Find where the given text appears and provide that cell's center as (x, y) coordinate. 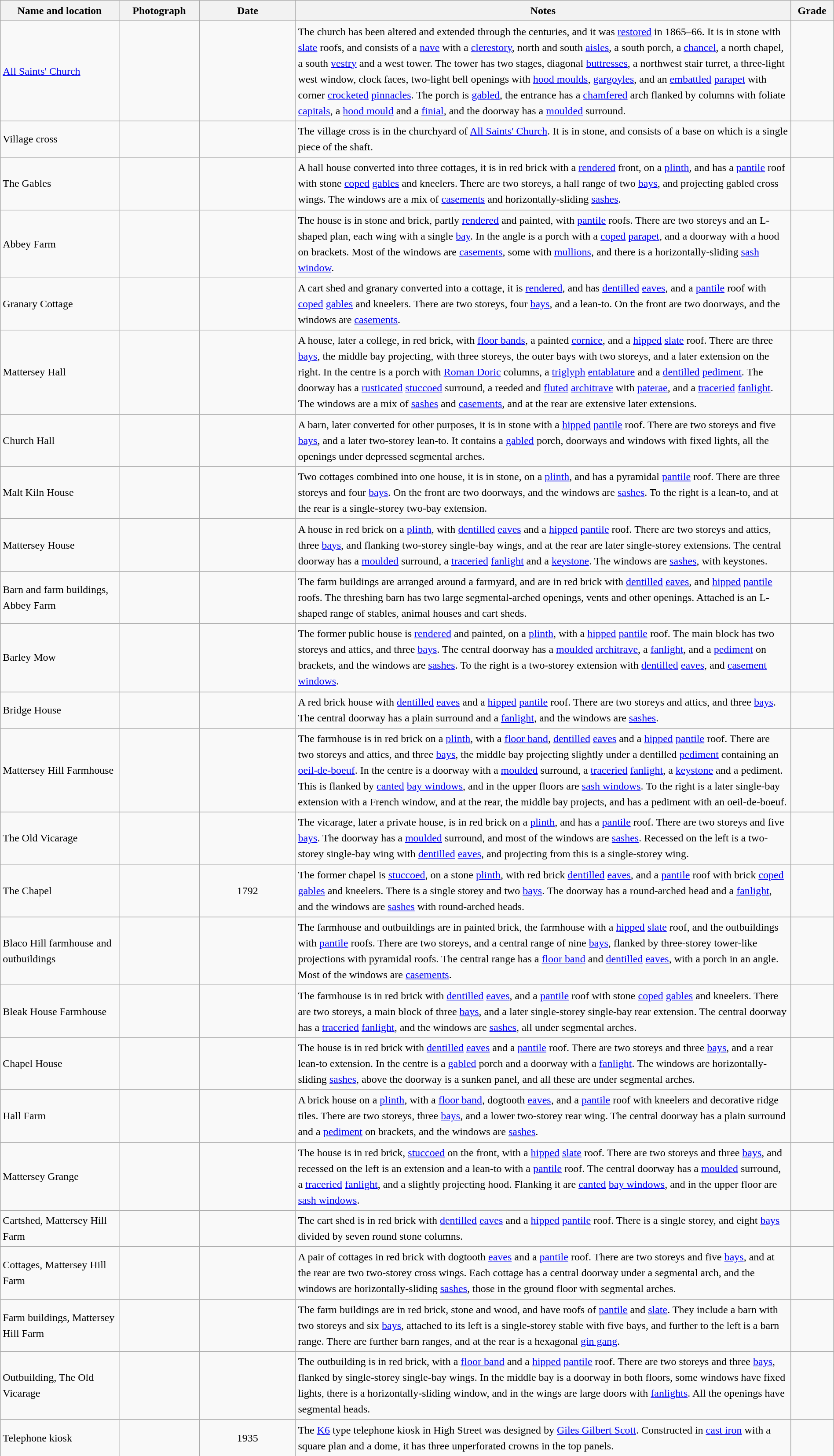
1792 (248, 891)
Date (248, 11)
Farm buildings, Mattersey Hill Farm (60, 1325)
The Chapel (60, 891)
Telephone kiosk (60, 1438)
Village cross (60, 139)
Grade (812, 11)
Photograph (159, 11)
Church Hall (60, 440)
Barn and farm buildings, Abbey Farm (60, 597)
Mattersey Hill Farmhouse (60, 770)
Abbey Farm (60, 244)
Name and location (60, 11)
The Gables (60, 184)
1935 (248, 1438)
The village cross is in the churchyard of All Saints' Church. It is in stone, and consists of a base on which is a single piece of the shaft. (543, 139)
Notes (543, 11)
Cottages, Mattersey Hill Farm (60, 1273)
Hall Farm (60, 1116)
Mattersey Hall (60, 372)
Cartshed, Mattersey Hill Farm (60, 1228)
Mattersey House (60, 545)
Chapel House (60, 1064)
Bleak House Farmhouse (60, 1011)
Outbuilding, The Old Vicarage (60, 1386)
Blaco Hill farmhouse and outbuildings (60, 951)
Mattersey Grange (60, 1176)
Barley Mow (60, 658)
Bridge House (60, 710)
Granary Cottage (60, 304)
The Old Vicarage (60, 839)
Malt Kiln House (60, 492)
All Saints' Church (60, 71)
